Return the (X, Y) coordinate for the center point of the cell that contains the specified text.  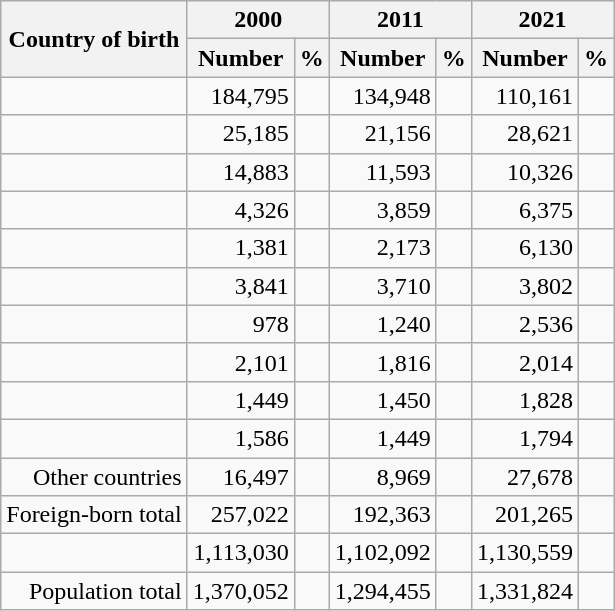
2000 (258, 20)
1,240 (382, 324)
2,101 (240, 362)
10,326 (524, 172)
1,381 (240, 248)
134,948 (382, 96)
257,022 (240, 515)
11,593 (382, 172)
14,883 (240, 172)
184,795 (240, 96)
1,113,030 (240, 553)
1,828 (524, 400)
21,156 (382, 134)
Foreign-born total (94, 515)
8,969 (382, 477)
4,326 (240, 210)
2,173 (382, 248)
978 (240, 324)
28,621 (524, 134)
1,794 (524, 438)
2,536 (524, 324)
6,130 (524, 248)
Population total (94, 591)
3,710 (382, 286)
16,497 (240, 477)
3,841 (240, 286)
1,102,092 (382, 553)
192,363 (382, 515)
2021 (542, 20)
1,450 (382, 400)
1,586 (240, 438)
1,331,824 (524, 591)
3,802 (524, 286)
27,678 (524, 477)
2,014 (524, 362)
25,185 (240, 134)
110,161 (524, 96)
1,816 (382, 362)
Other countries (94, 477)
3,859 (382, 210)
201,265 (524, 515)
2011 (400, 20)
1,130,559 (524, 553)
1,370,052 (240, 591)
1,294,455 (382, 591)
6,375 (524, 210)
Country of birth (94, 39)
